Locate the cell with the specified text and output its (X, Y) center coordinate. 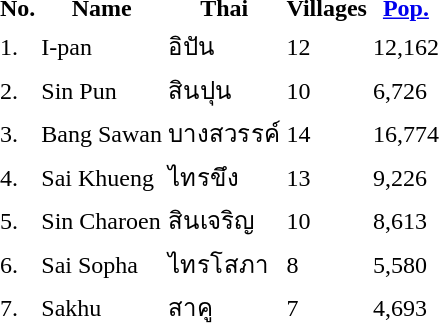
บางสวรรค์ (224, 134)
Sai Sopha (102, 264)
Sin Charoen (102, 220)
12 (326, 46)
8 (326, 264)
ไทรขึง (224, 177)
I-pan (102, 46)
Sin Pun (102, 90)
Sai Khueng (102, 177)
สินเจริญ (224, 220)
13 (326, 177)
Bang Sawan (102, 134)
14 (326, 134)
สินปุน (224, 90)
อิปัน (224, 46)
ไทรโสภา (224, 264)
